Find where the given text appears and provide that cell's center as (x, y) coordinate. 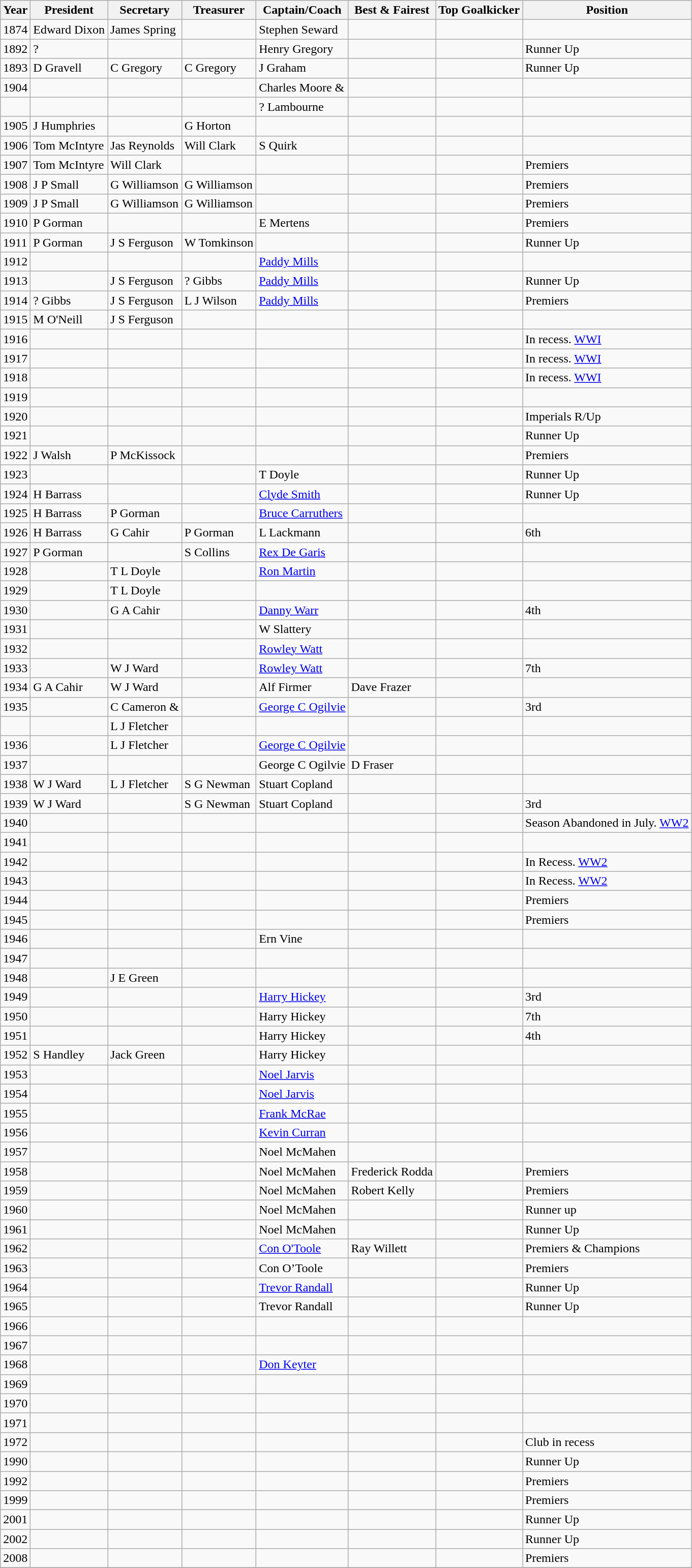
1910 (15, 223)
1990 (15, 1461)
Captain/Coach (302, 10)
T Doyle (302, 474)
G Horton (219, 126)
1923 (15, 474)
1967 (15, 1345)
Frank McRae (302, 1113)
Rex De Garis (302, 552)
1908 (15, 184)
1941 (15, 842)
1946 (15, 939)
1916 (15, 339)
1912 (15, 262)
2008 (15, 1558)
Season Abandoned in July. WW2 (607, 823)
Ray Willett (392, 1249)
Frederick Rodda (392, 1171)
1918 (15, 378)
1999 (15, 1500)
Charles Moore & (302, 87)
1874 (15, 29)
1964 (15, 1287)
1952 (15, 1055)
1906 (15, 145)
1950 (15, 1016)
1913 (15, 281)
1907 (15, 165)
? Lambourne (302, 107)
1948 (15, 978)
1942 (15, 862)
1911 (15, 243)
J E Green (145, 978)
1958 (15, 1171)
Imperials R/Up (607, 416)
1934 (15, 687)
1939 (15, 803)
Position (607, 10)
W Slattery (302, 629)
D Gravell (69, 68)
D Fraser (392, 765)
Clyde Smith (302, 494)
Dave Frazer (392, 687)
Ron Martin (302, 571)
1962 (15, 1249)
Con O’Toole (302, 1268)
1940 (15, 823)
C Cameron & (145, 707)
Jas Reynolds (145, 145)
L Lackmann (302, 532)
1944 (15, 900)
1949 (15, 997)
Treasurer (219, 10)
1961 (15, 1229)
1929 (15, 591)
1937 (15, 765)
1920 (15, 416)
1938 (15, 784)
1893 (15, 68)
1947 (15, 958)
1992 (15, 1481)
W Tomkinson (219, 243)
1917 (15, 358)
1936 (15, 745)
Runner up (607, 1210)
Premiers & Champions (607, 1249)
1931 (15, 629)
1926 (15, 532)
? (69, 49)
Club in recess (607, 1442)
Best & Fairest (392, 10)
J Humphries (69, 126)
1951 (15, 1036)
1924 (15, 494)
2002 (15, 1539)
1919 (15, 397)
Edward Dixon (69, 29)
1968 (15, 1365)
1905 (15, 126)
1954 (15, 1094)
1914 (15, 300)
Don Keyter (302, 1365)
Ern Vine (302, 939)
1933 (15, 668)
Robert Kelly (392, 1191)
President (69, 10)
L J Wilson (219, 300)
S Handley (69, 1055)
1953 (15, 1074)
Kevin Curran (302, 1132)
James Spring (145, 29)
1959 (15, 1191)
1921 (15, 436)
1943 (15, 881)
1925 (15, 513)
1971 (15, 1423)
1927 (15, 552)
Bruce Carruthers (302, 513)
1935 (15, 707)
1970 (15, 1403)
6th (607, 532)
1965 (15, 1307)
Danny Warr (302, 610)
1963 (15, 1268)
1966 (15, 1326)
P McKissock (145, 455)
1930 (15, 610)
Top Goalkicker (479, 10)
Con O'Toole (302, 1249)
Jack Green (145, 1055)
1956 (15, 1132)
J Graham (302, 68)
Stephen Seward (302, 29)
1928 (15, 571)
G Cahir (145, 532)
1955 (15, 1113)
S Quirk (302, 145)
1957 (15, 1152)
1969 (15, 1384)
Alf Firmer (302, 687)
1922 (15, 455)
1909 (15, 203)
1960 (15, 1210)
1945 (15, 920)
1904 (15, 87)
E Mertens (302, 223)
Henry Gregory (302, 49)
Year (15, 10)
1972 (15, 1442)
J Walsh (69, 455)
2001 (15, 1520)
M O'Neill (69, 320)
1892 (15, 49)
1932 (15, 649)
1915 (15, 320)
S Collins (219, 552)
Secretary (145, 10)
